Return [X, Y] of the center of cell containing provided text 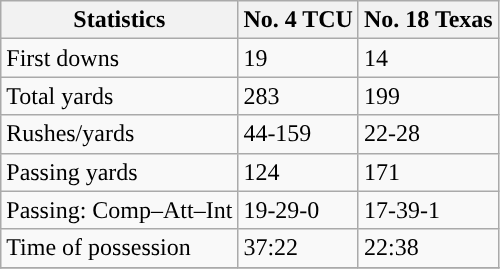
Total yards [120, 96]
199 [428, 96]
171 [428, 172]
Passing yards [120, 172]
22:38 [428, 248]
Passing: Comp–Att–Int [120, 210]
22-28 [428, 134]
124 [298, 172]
Rushes/yards [120, 134]
19-29-0 [298, 210]
Statistics [120, 20]
First downs [120, 58]
Time of possession [120, 248]
14 [428, 58]
17-39-1 [428, 210]
19 [298, 58]
283 [298, 96]
37:22 [298, 248]
No. 18 Texas [428, 20]
44-159 [298, 134]
No. 4 TCU [298, 20]
